Identify which cell holds the provided text, then report its [x, y] central coordinate. 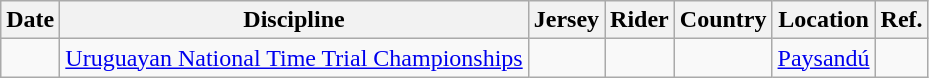
Date [30, 20]
Uruguayan National Time Trial Championships [294, 58]
Discipline [294, 20]
Rider [640, 20]
Country [723, 20]
Ref. [902, 20]
Paysandú [824, 58]
Location [824, 20]
Jersey [566, 20]
